Pinpoint the cell where the given text exists, returning its (x, y) midpoint coordinate. 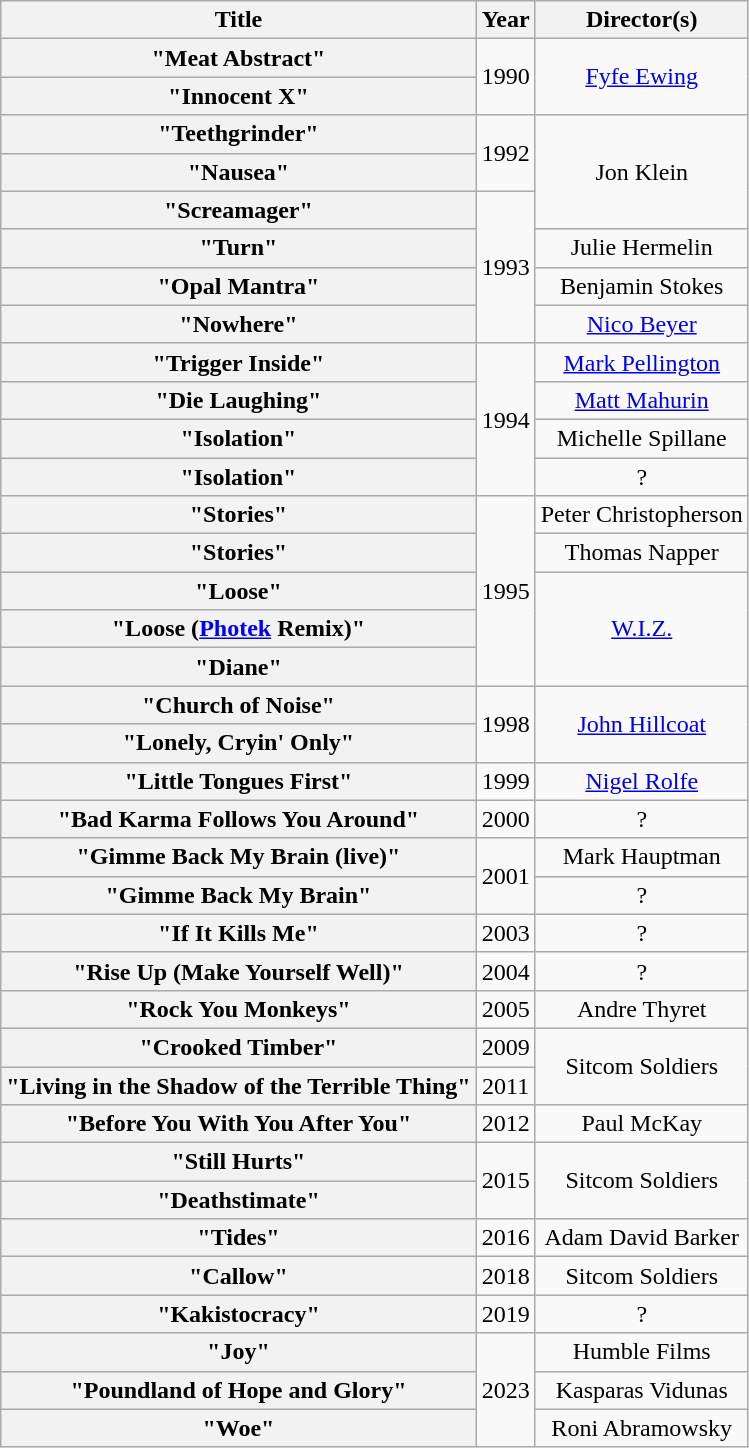
2012 (506, 1124)
"Loose" (238, 591)
2015 (506, 1181)
"Woe" (238, 1428)
Humble Films (642, 1352)
2009 (506, 1047)
"Nowhere" (238, 324)
2003 (506, 933)
Thomas Napper (642, 553)
2011 (506, 1085)
"Screamager" (238, 210)
2018 (506, 1276)
Michelle Spillane (642, 438)
2023 (506, 1390)
Benjamin Stokes (642, 286)
Year (506, 20)
"Poundland of Hope and Glory" (238, 1390)
"Teethgrinder" (238, 134)
"Opal Mantra" (238, 286)
"Living in the Shadow of the Terrible Thing" (238, 1085)
Title (238, 20)
1992 (506, 153)
Nico Beyer (642, 324)
W.I.Z. (642, 629)
"Lonely, Cryin' Only" (238, 743)
2016 (506, 1238)
Director(s) (642, 20)
"Rise Up (Make Yourself Well)" (238, 971)
"Nausea" (238, 172)
"Crooked Timber" (238, 1047)
Paul McKay (642, 1124)
"Die Laughing" (238, 400)
Nigel Rolfe (642, 781)
"Innocent X" (238, 96)
1994 (506, 419)
Roni Abramowsky (642, 1428)
"Joy" (238, 1352)
"Turn" (238, 248)
"If It Kills Me" (238, 933)
"Deathstimate" (238, 1200)
"Kakistocracy" (238, 1314)
Andre Thyret (642, 1009)
2019 (506, 1314)
Peter Christopherson (642, 515)
John Hillcoat (642, 724)
"Trigger Inside" (238, 362)
"Tides" (238, 1238)
1993 (506, 267)
Julie Hermelin (642, 248)
Kasparas Vidunas (642, 1390)
"Diane" (238, 667)
"Still Hurts" (238, 1162)
"Rock You Monkeys" (238, 1009)
1995 (506, 591)
Matt Mahurin (642, 400)
1998 (506, 724)
"Little Tongues First" (238, 781)
"Bad Karma Follows You Around" (238, 819)
Fyfe Ewing (642, 77)
Mark Pellington (642, 362)
"Gimme Back My Brain" (238, 895)
2004 (506, 971)
"Meat Abstract" (238, 58)
Adam David Barker (642, 1238)
"Callow" (238, 1276)
"Loose (Photek Remix)" (238, 629)
Mark Hauptman (642, 857)
2005 (506, 1009)
"Church of Noise" (238, 705)
"Gimme Back My Brain (live)" (238, 857)
2000 (506, 819)
1990 (506, 77)
1999 (506, 781)
Jon Klein (642, 172)
2001 (506, 876)
"Before You With You After You" (238, 1124)
